From the cell containing the given text, extract its center point as (X, Y) coordinate. 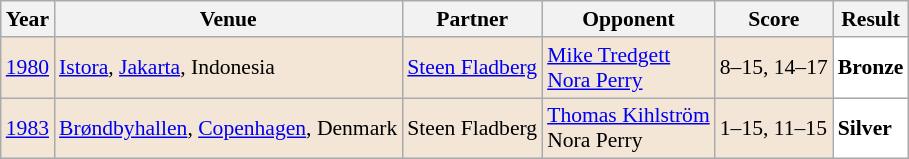
Score (774, 19)
Silver (871, 128)
1–15, 11–15 (774, 128)
Istora, Jakarta, Indonesia (228, 68)
Brøndbyhallen, Copenhagen, Denmark (228, 128)
Mike Tredgett Nora Perry (628, 68)
Bronze (871, 68)
Opponent (628, 19)
Partner (472, 19)
Thomas Kihlström Nora Perry (628, 128)
Venue (228, 19)
8–15, 14–17 (774, 68)
Year (28, 19)
1980 (28, 68)
Result (871, 19)
1983 (28, 128)
